Determine the (x, y) coordinate at the center of the cell enclosing the given text.  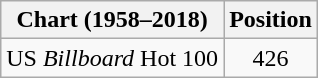
Chart (1958–2018) (112, 20)
Position (271, 20)
US Billboard Hot 100 (112, 58)
426 (271, 58)
